Output the (x, y) coordinate of the center of the cell containing the given text.  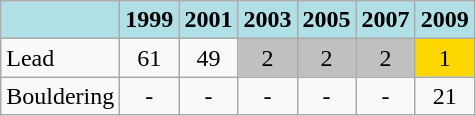
2005 (326, 20)
1 (444, 58)
61 (150, 58)
21 (444, 96)
2009 (444, 20)
2007 (386, 20)
2003 (268, 20)
Lead (60, 58)
49 (208, 58)
2001 (208, 20)
Bouldering (60, 96)
1999 (150, 20)
